For the text-containing cell, return its midpoint in [X, Y] coordinate format. 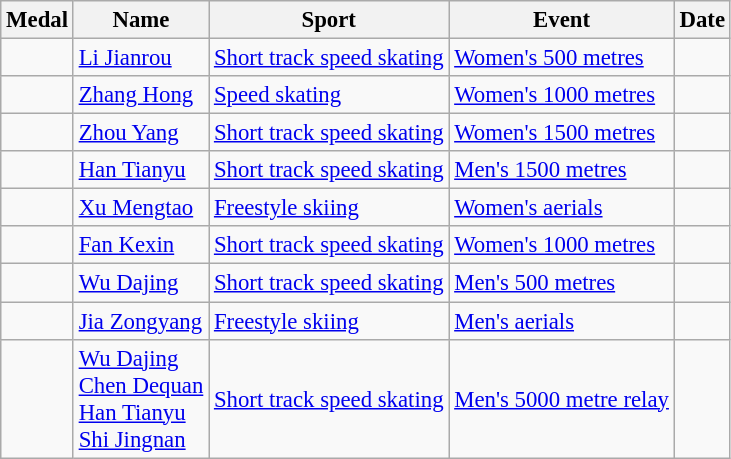
Men's 1500 metres [562, 170]
Name [140, 20]
Jia Zongyang [140, 321]
Men's 500 metres [562, 283]
Li Jianrou [140, 58]
Zhang Hong [140, 95]
Zhou Yang [140, 133]
Speed skating [329, 95]
Medal [38, 20]
Sport [329, 20]
Fan Kexin [140, 245]
Xu Mengtao [140, 208]
Women's 1500 metres [562, 133]
Han Tianyu [140, 170]
Wu Dajing [140, 283]
Men's aerials [562, 321]
Date [702, 20]
Wu DajingChen DequanHan TianyuShi Jingnan [140, 398]
Men's 5000 metre relay [562, 398]
Women's 500 metres [562, 58]
Event [562, 20]
Women's aerials [562, 208]
